Capture the cell that displays the provided text and extract its (x, y) central coordinate. 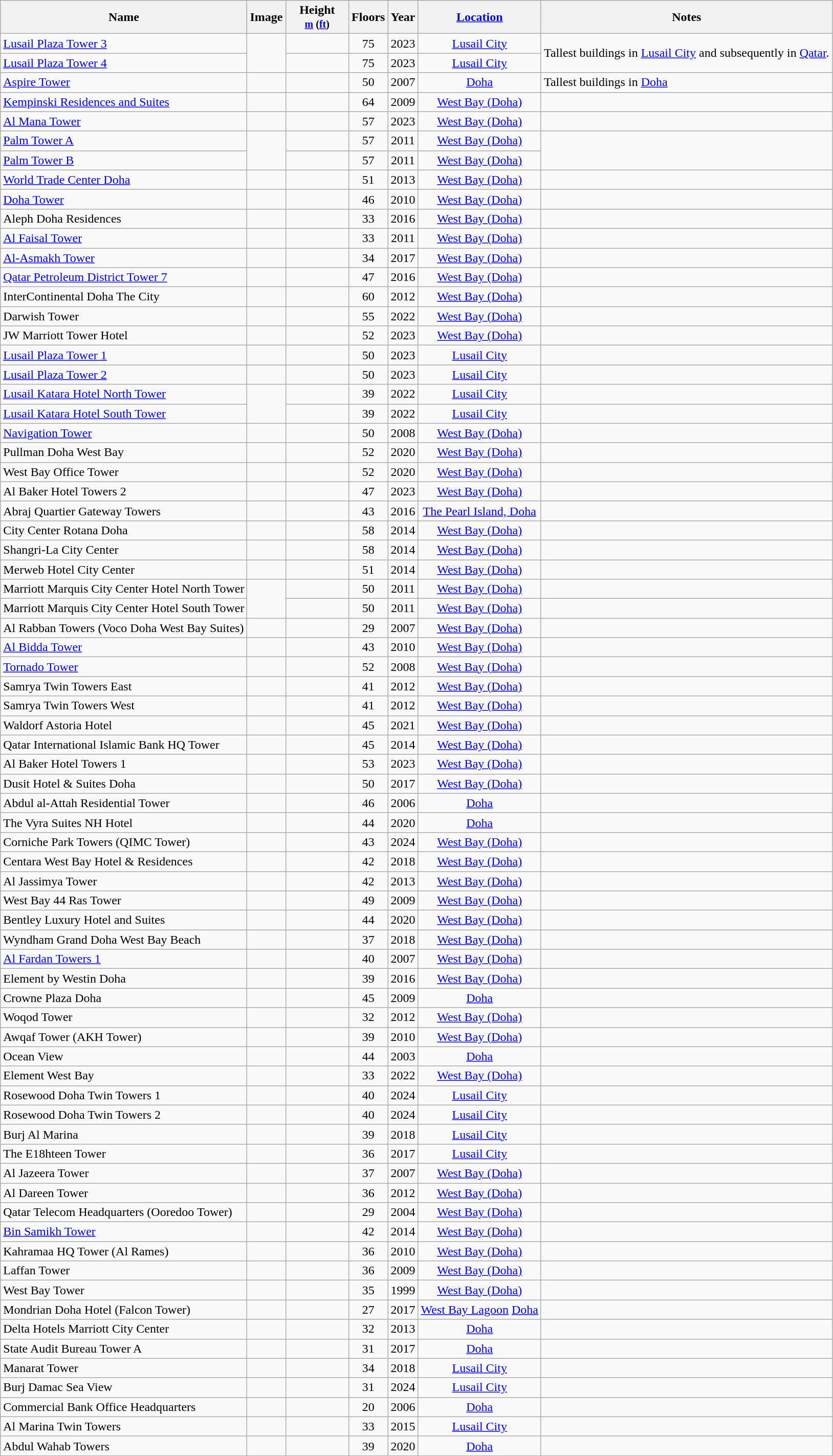
Name (124, 17)
Al Bidda Tower (124, 647)
Wyndham Grand Doha West Bay Beach (124, 940)
Year (403, 17)
West Bay Office Tower (124, 472)
Floors (368, 17)
Marriott Marquis City Center Hotel South Tower (124, 609)
Al Dareen Tower (124, 1193)
West Bay Tower (124, 1290)
Rosewood Doha Twin Towers 2 (124, 1115)
Delta Hotels Marriott City Center (124, 1329)
Palm Tower A (124, 141)
Lusail Plaza Tower 2 (124, 375)
Rosewood Doha Twin Towers 1 (124, 1095)
Al Mana Tower (124, 121)
Lusail Plaza Tower 1 (124, 355)
Tallest buildings in Doha (687, 82)
Marriott Marquis City Center Hotel North Tower (124, 589)
West Bay Lagoon Doha (479, 1310)
Aleph Doha Residences (124, 219)
The Vyra Suites NH Hotel (124, 822)
Qatar Petroleum District Tower 7 (124, 277)
20 (368, 1407)
The Pearl Island, Doha (479, 511)
Al Baker Hotel Towers 1 (124, 764)
Merweb Hotel City Center (124, 570)
Bentley Luxury Hotel and Suites (124, 920)
Image (266, 17)
State Audit Bureau Tower A (124, 1349)
Laffan Tower (124, 1271)
Waldorf Astoria Hotel (124, 725)
Al Fardan Towers 1 (124, 959)
35 (368, 1290)
Darwish Tower (124, 316)
Navigation Tower (124, 433)
Awqaf Tower (AKH Tower) (124, 1037)
Al Marina Twin Towers (124, 1426)
Doha Tower (124, 199)
Centara West Bay Hotel & Residences (124, 861)
Kahramaa HQ Tower (Al Rames) (124, 1251)
Abdul al-Attah Residential Tower (124, 803)
Bin Samikh Tower (124, 1232)
Burj Damac Sea View (124, 1387)
Al Jassimya Tower (124, 881)
West Bay 44 Ras Tower (124, 901)
Dusit Hotel & Suites Doha (124, 784)
27 (368, 1310)
53 (368, 764)
60 (368, 297)
1999 (403, 1290)
Location (479, 17)
Qatar International Islamic Bank HQ Tower (124, 745)
Pullman Doha West Bay (124, 452)
InterContinental Doha The City (124, 297)
Commercial Bank Office Headquarters (124, 1407)
Samrya Twin Towers East (124, 686)
Al Jazeera Tower (124, 1173)
64 (368, 102)
Crowne Plaza Doha (124, 998)
Manarat Tower (124, 1368)
Al Baker Hotel Towers 2 (124, 491)
Lusail Katara Hotel South Tower (124, 414)
Al-Asmakh Tower (124, 257)
55 (368, 316)
Kempinski Residences and Suites (124, 102)
Corniche Park Towers (QIMC Tower) (124, 842)
Shangri-La City Center (124, 550)
Qatar Telecom Headquarters (Ooredoo Tower) (124, 1212)
Tornado Tower (124, 667)
Aspire Tower (124, 82)
2003 (403, 1056)
Abdul Wahab Towers (124, 1446)
49 (368, 901)
Element West Bay (124, 1076)
Woqod Tower (124, 1017)
Tallest buildings in Lusail City and subsequently in Qatar. (687, 53)
Element by Westin Doha (124, 979)
Mondrian Doha Hotel (Falcon Tower) (124, 1310)
City Center Rotana Doha (124, 530)
Lusail Plaza Tower 3 (124, 44)
Lusail Plaza Tower 4 (124, 63)
Ocean View (124, 1056)
World Trade Center Doha (124, 180)
Al Faisal Tower (124, 238)
2004 (403, 1212)
Palm Tower B (124, 160)
2021 (403, 725)
Burj Al Marina (124, 1134)
2015 (403, 1426)
JW Marriott Tower Hotel (124, 336)
Heightm (ft) (317, 17)
Notes (687, 17)
Lusail Katara Hotel North Tower (124, 394)
The E18hteen Tower (124, 1154)
Al Rabban Towers (Voco Doha West Bay Suites) (124, 628)
Samrya Twin Towers West (124, 706)
Abraj Quartier Gateway Towers (124, 511)
